Locate the cell with the specified text and output its [x, y] center coordinate. 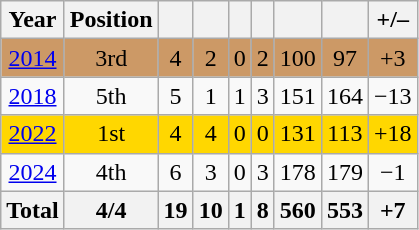
2018 [33, 96]
+7 [392, 210]
2022 [33, 134]
+3 [392, 58]
179 [344, 172]
553 [344, 210]
8 [262, 210]
10 [210, 210]
2024 [33, 172]
4/4 [111, 210]
+/– [392, 20]
−1 [392, 172]
1st [111, 134]
2014 [33, 58]
Position [111, 20]
3rd [111, 58]
6 [176, 172]
97 [344, 58]
113 [344, 134]
19 [176, 210]
5 [176, 96]
+18 [392, 134]
4th [111, 172]
5th [111, 96]
Year [33, 20]
Total [33, 210]
164 [344, 96]
151 [298, 96]
178 [298, 172]
560 [298, 210]
−13 [392, 96]
131 [298, 134]
100 [298, 58]
